Determine the (x, y) coordinate at the center of the cell enclosing the given text.  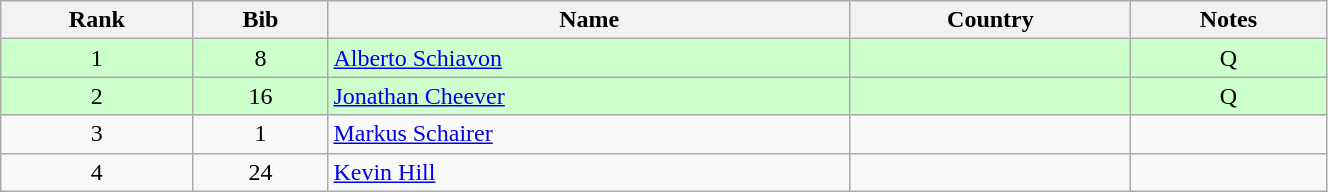
Bib (260, 20)
24 (260, 172)
Rank (97, 20)
Name (589, 20)
16 (260, 96)
4 (97, 172)
Jonathan Cheever (589, 96)
Markus Schairer (589, 134)
Notes (1228, 20)
2 (97, 96)
Country (990, 20)
Alberto Schiavon (589, 58)
Kevin Hill (589, 172)
3 (97, 134)
8 (260, 58)
